For the text-containing cell, return its midpoint in [X, Y] coordinate format. 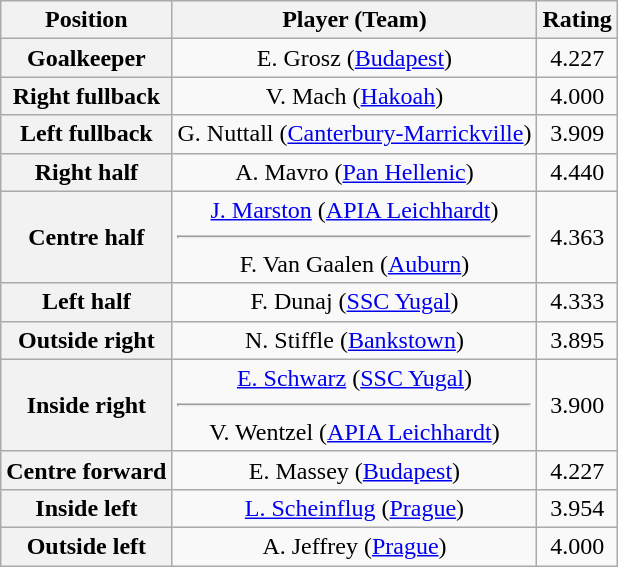
N. Stiffle (Bankstown) [354, 340]
Outside right [86, 340]
L. Scheinflug (Prague) [354, 508]
Inside left [86, 508]
G. Nuttall (Canterbury-Marrickville) [354, 134]
F. Dunaj (SSC Yugal) [354, 302]
Outside left [86, 546]
Rating [577, 20]
Centre half [86, 237]
Centre forward [86, 470]
Goalkeeper [86, 58]
3.909 [577, 134]
3.895 [577, 340]
Position [86, 20]
A. Jeffrey (Prague) [354, 546]
E. Grosz (Budapest) [354, 58]
Right fullback [86, 96]
Inside right [86, 405]
Player (Team) [354, 20]
4.363 [577, 237]
J. Marston (APIA Leichhardt) F. Van Gaalen (Auburn) [354, 237]
E. Schwarz (SSC Yugal) V. Wentzel (APIA Leichhardt) [354, 405]
Left fullback [86, 134]
Left half [86, 302]
3.900 [577, 405]
E. Massey (Budapest) [354, 470]
V. Mach (Hakoah) [354, 96]
4.440 [577, 172]
3.954 [577, 508]
A. Mavro (Pan Hellenic) [354, 172]
Right half [86, 172]
4.333 [577, 302]
